Detect which cell encompasses the target text, then output its [x, y] center coordinate. 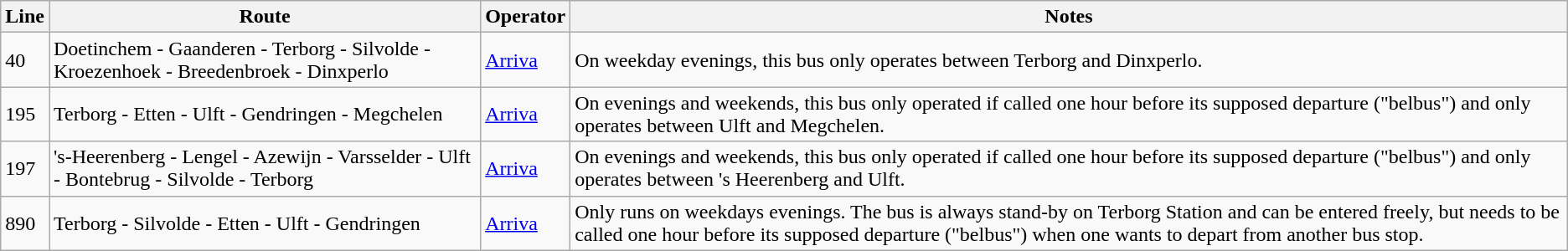
Terborg - Etten - Ulft - Gendringen - Megchelen [265, 114]
On weekday evenings, this bus only operates between Terborg and Dinxperlo. [1069, 60]
890 [25, 223]
197 [25, 169]
's-Heerenberg - Lengel - Azewijn - Varsselder - Ulft - Bontebrug - Silvolde - Terborg [265, 169]
40 [25, 60]
Operator [526, 17]
Notes [1069, 17]
195 [25, 114]
Doetinchem - Gaanderen - Terborg - Silvolde - Kroezenhoek - Breedenbroek - Dinxperlo [265, 60]
Line [25, 17]
Terborg - Silvolde - Etten - Ulft - Gendringen [265, 223]
Route [265, 17]
